Pinpoint the cell where the given text exists, returning its [X, Y] midpoint coordinate. 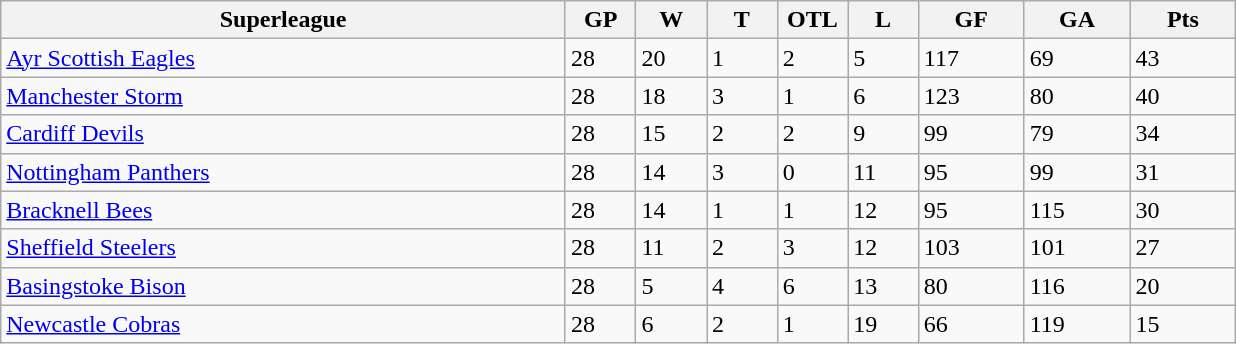
Sheffield Steelers [284, 248]
Ayr Scottish Eagles [284, 58]
119 [1077, 324]
Cardiff Devils [284, 134]
GA [1077, 20]
GF [971, 20]
79 [1077, 134]
9 [884, 134]
Superleague [284, 20]
101 [1077, 248]
123 [971, 96]
27 [1183, 248]
0 [812, 172]
117 [971, 58]
Bracknell Bees [284, 210]
Basingstoke Bison [284, 286]
Pts [1183, 20]
31 [1183, 172]
4 [742, 286]
69 [1077, 58]
30 [1183, 210]
Nottingham Panthers [284, 172]
43 [1183, 58]
W [672, 20]
GP [600, 20]
19 [884, 324]
40 [1183, 96]
T [742, 20]
18 [672, 96]
L [884, 20]
Newcastle Cobras [284, 324]
66 [971, 324]
OTL [812, 20]
34 [1183, 134]
Manchester Storm [284, 96]
103 [971, 248]
13 [884, 286]
116 [1077, 286]
115 [1077, 210]
